Pinpoint the cell where the given text exists, returning its (x, y) midpoint coordinate. 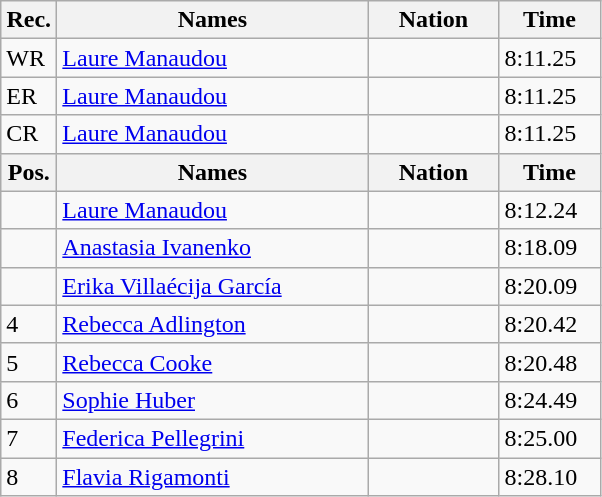
8:24.49 (550, 400)
8:18.09 (550, 248)
WR (29, 58)
6 (29, 400)
Rec. (29, 20)
Erika Villaécija García (212, 286)
Rebecca Adlington (212, 324)
8:28.10 (550, 477)
CR (29, 134)
Federica Pellegrini (212, 438)
8:25.00 (550, 438)
Sophie Huber (212, 400)
8:20.42 (550, 324)
Pos. (29, 172)
8:20.48 (550, 362)
7 (29, 438)
ER (29, 96)
8:20.09 (550, 286)
Anastasia Ivanenko (212, 248)
8:12.24 (550, 210)
5 (29, 362)
Rebecca Cooke (212, 362)
Flavia Rigamonti (212, 477)
4 (29, 324)
8 (29, 477)
